Locate the cell with the specified text and output its (X, Y) center coordinate. 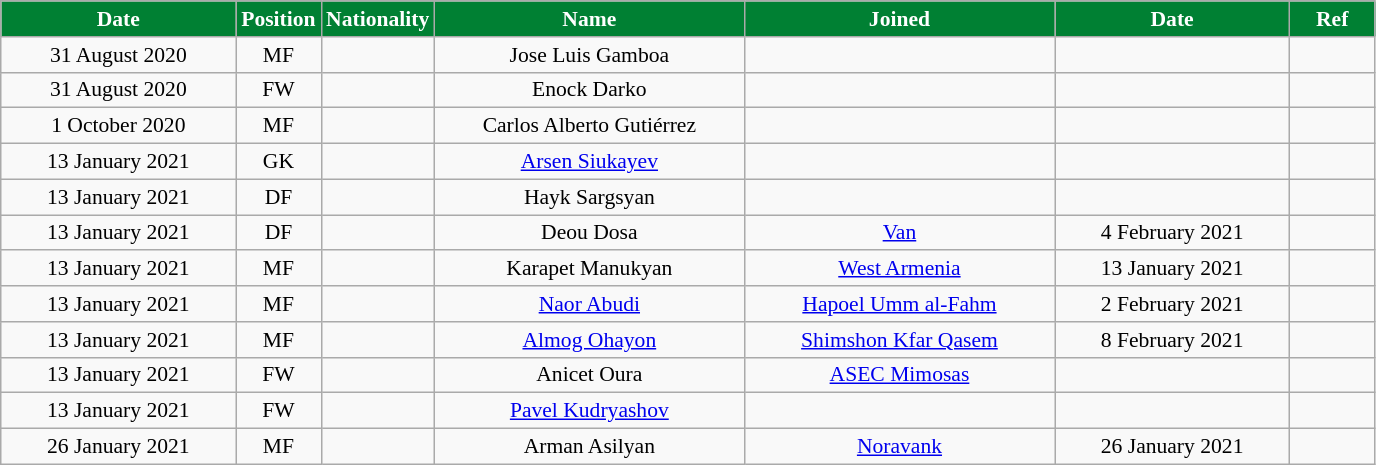
Karapet Manukyan (589, 269)
Van (899, 233)
8 February 2021 (1172, 340)
Arsen Siukayev (589, 162)
West Armenia (899, 269)
ASEC Mimosas (899, 375)
Pavel Kudryashov (589, 411)
Almog Ohayon (589, 340)
2 February 2021 (1172, 304)
Hapoel Umm al-Fahm (899, 304)
Nationality (378, 19)
Position (278, 19)
Arman Asilyan (589, 447)
Ref (1332, 19)
4 February 2021 (1172, 233)
GK (278, 162)
Joined (899, 19)
Noravank (899, 447)
Naor Abudi (589, 304)
Jose Luis Gamboa (589, 55)
Enock Darko (589, 90)
Deou Dosa (589, 233)
1 October 2020 (118, 126)
Carlos Alberto Gutiérrez (589, 126)
Shimshon Kfar Qasem (899, 340)
Hayk Sargsyan (589, 197)
Name (589, 19)
Anicet Oura (589, 375)
